Locate the cell with the specified text and output its [X, Y] center coordinate. 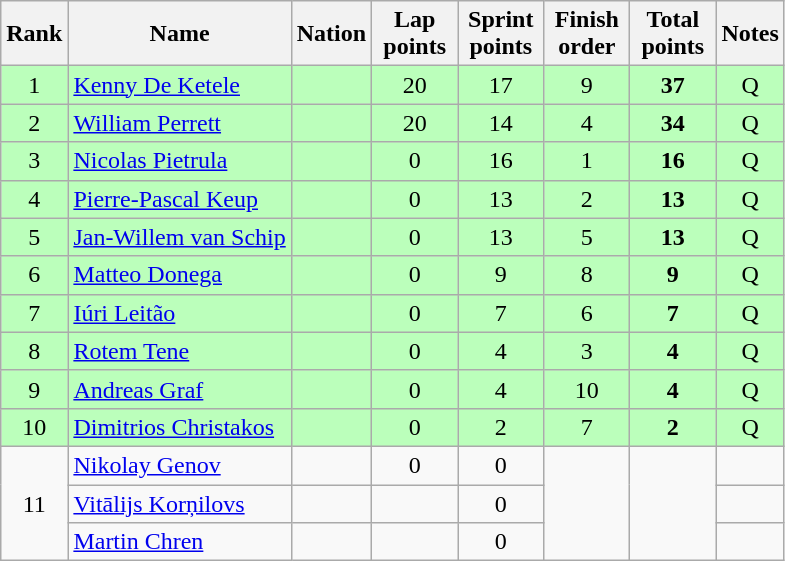
11 [34, 503]
Vitālijs Korņilovs [180, 503]
Pierre-Pascal Keup [180, 199]
34 [673, 123]
37 [673, 85]
Matteo Donega [180, 275]
17 [501, 85]
Dimitrios Christakos [180, 427]
Martin Chren [180, 542]
Nikolay Genov [180, 465]
Name [180, 34]
Total points [673, 34]
Sprint points [501, 34]
Iúri Leitão [180, 313]
Rank [34, 34]
Jan-Willem van Schip [180, 237]
Finish order [587, 34]
Notes [750, 34]
Nation [331, 34]
Kenny De Ketele [180, 85]
William Perrett [180, 123]
Rotem Tene [180, 351]
Andreas Graf [180, 389]
Lap points [415, 34]
Nicolas Pietrula [180, 161]
14 [501, 123]
